Determine the [X, Y] coordinate at the center of the cell enclosing the given text.  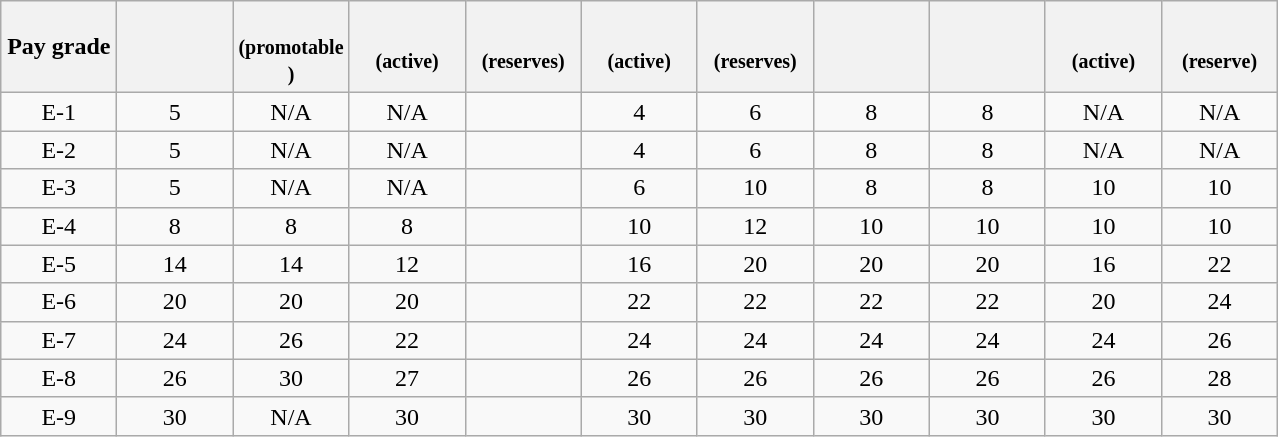
E-5 [59, 264]
Pay grade [59, 47]
E-3 [59, 188]
E-6 [59, 302]
(reserve) [1220, 47]
27 [407, 378]
(promotable ) [291, 47]
28 [1220, 378]
E-2 [59, 150]
E-4 [59, 226]
E-7 [59, 340]
E-1 [59, 112]
E-8 [59, 378]
E-9 [59, 416]
